From the cell containing the given text, extract its center point as [X, Y] coordinate. 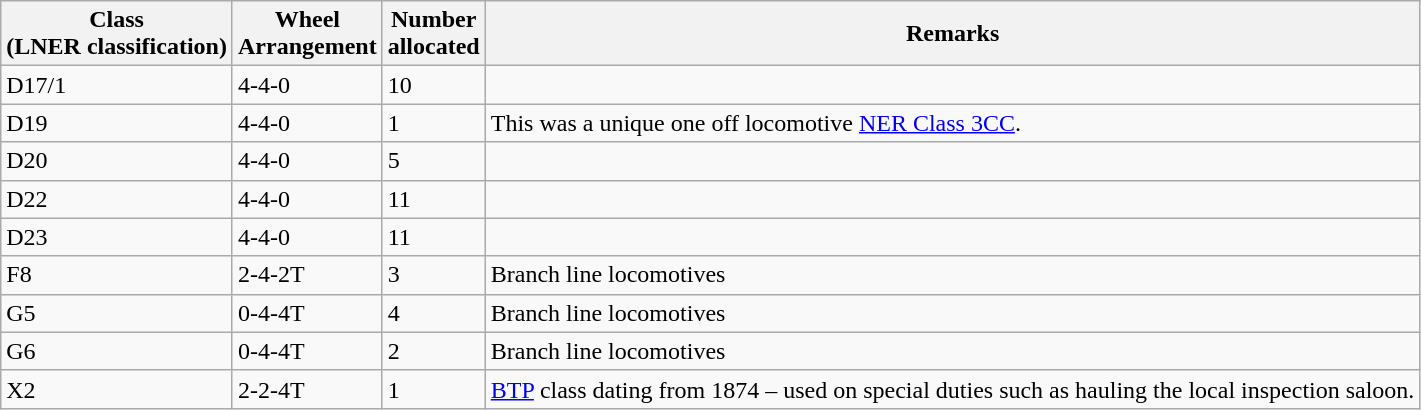
5 [434, 161]
Numberallocated [434, 34]
WheelArrangement [307, 34]
G6 [117, 351]
2-4-2T [307, 275]
3 [434, 275]
10 [434, 85]
Class(LNER classification) [117, 34]
D19 [117, 123]
D20 [117, 161]
BTP class dating from 1874 – used on special duties such as hauling the local inspection saloon. [952, 389]
D22 [117, 199]
This was a unique one off locomotive NER Class 3CC. [952, 123]
X2 [117, 389]
F8 [117, 275]
2 [434, 351]
Remarks [952, 34]
4 [434, 313]
G5 [117, 313]
D17/1 [117, 85]
2-2-4T [307, 389]
D23 [117, 237]
